Detect which cell encompasses the target text, then output its [x, y] center coordinate. 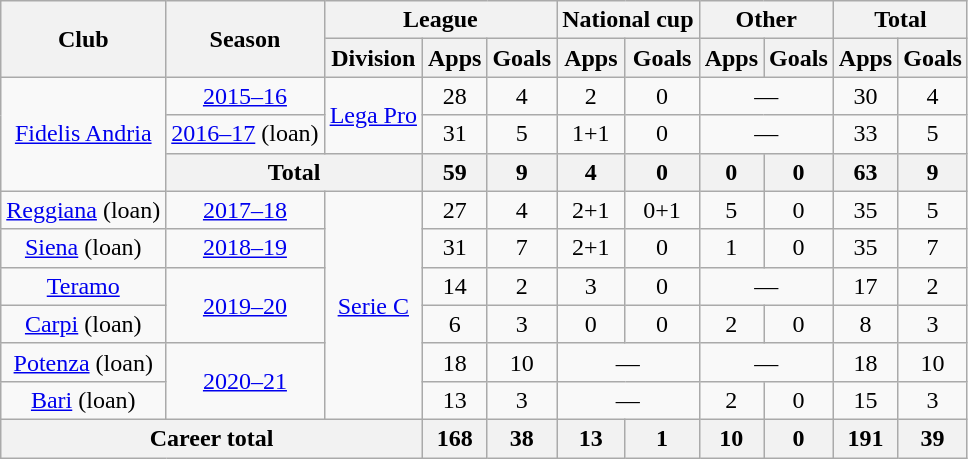
38 [522, 438]
Serie C [373, 305]
Club [84, 39]
Lega Pro [373, 115]
6 [454, 324]
28 [454, 96]
15 [865, 400]
8 [865, 324]
Bari (loan) [84, 400]
Division [373, 58]
30 [865, 96]
168 [454, 438]
Career total [212, 438]
59 [454, 172]
17 [865, 286]
Season [245, 39]
191 [865, 438]
14 [454, 286]
Fidelis Andria [84, 134]
National cup [628, 20]
2016–17 (loan) [245, 134]
Teramo [84, 286]
2017–18 [245, 210]
2015–16 [245, 96]
League [440, 20]
33 [865, 134]
27 [454, 210]
2019–20 [245, 305]
0+1 [662, 210]
1+1 [591, 134]
Other [766, 20]
39 [933, 438]
Reggiana (loan) [84, 210]
2020–21 [245, 381]
Potenza (loan) [84, 362]
2018–19 [245, 248]
Carpi (loan) [84, 324]
Siena (loan) [84, 248]
63 [865, 172]
